Return the (X, Y) coordinate for the center point of the cell that contains the specified text.  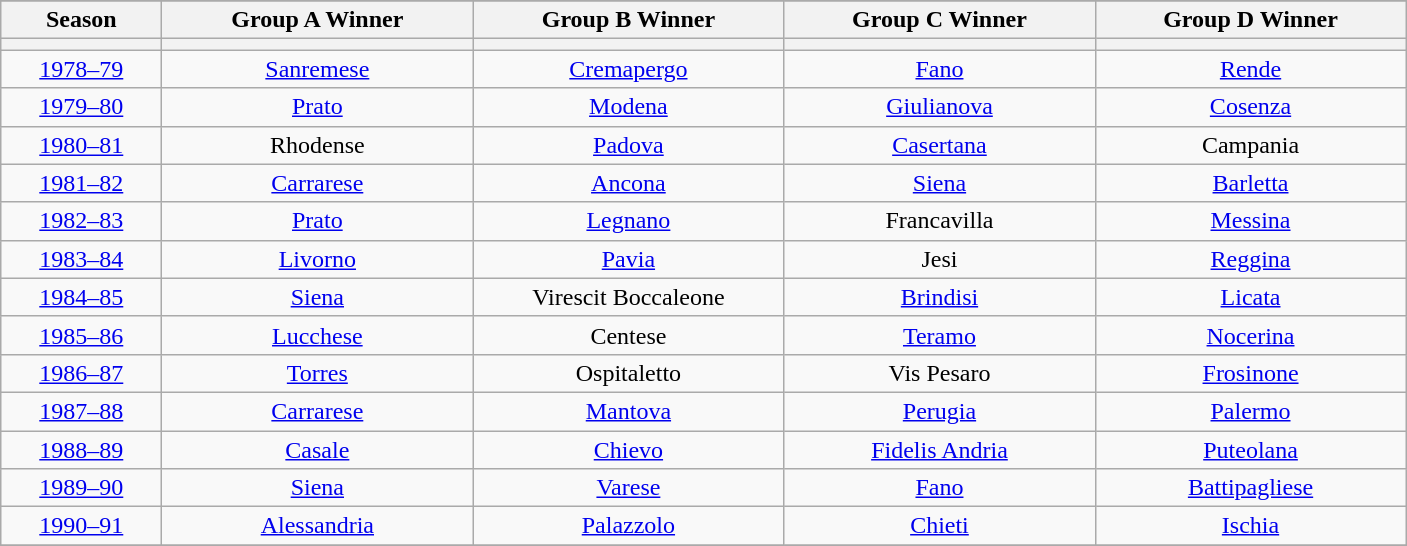
Rende (1250, 69)
1988–89 (82, 449)
Torres (318, 373)
Cosenza (1250, 107)
Brindisi (940, 297)
1983–84 (82, 259)
Cremapergo (628, 69)
1989–90 (82, 488)
Puteolana (1250, 449)
Vis Pesaro (940, 373)
Fidelis Andria (940, 449)
1979–80 (82, 107)
Jesi (940, 259)
Licata (1250, 297)
Varese (628, 488)
1981–82 (82, 183)
Reggina (1250, 259)
Barletta (1250, 183)
Palermo (1250, 411)
1985–86 (82, 335)
Group B Winner (628, 20)
Group D Winner (1250, 20)
Ancona (628, 183)
Casale (318, 449)
Livorno (318, 259)
1984–85 (82, 297)
Sanremese (318, 69)
Perugia (940, 411)
Padova (628, 145)
Ospitaletto (628, 373)
Season (82, 20)
Ischia (1250, 526)
Group C Winner (940, 20)
Legnano (628, 221)
1990–91 (82, 526)
1978–79 (82, 69)
Giulianova (940, 107)
Palazzolo (628, 526)
Modena (628, 107)
Lucchese (318, 335)
Virescit Boccaleone (628, 297)
Chieti (940, 526)
Teramo (940, 335)
Rhodense (318, 145)
Francavilla (940, 221)
1987–88 (82, 411)
Nocerina (1250, 335)
1986–87 (82, 373)
Pavia (628, 259)
Casertana (940, 145)
Messina (1250, 221)
1980–81 (82, 145)
Mantova (628, 411)
Centese (628, 335)
Chievo (628, 449)
Battipagliese (1250, 488)
1982–83 (82, 221)
Alessandria (318, 526)
Group A Winner (318, 20)
Frosinone (1250, 373)
Campania (1250, 145)
